Scan for the cell matching the given text and deliver its [x, y] coordinate at center. 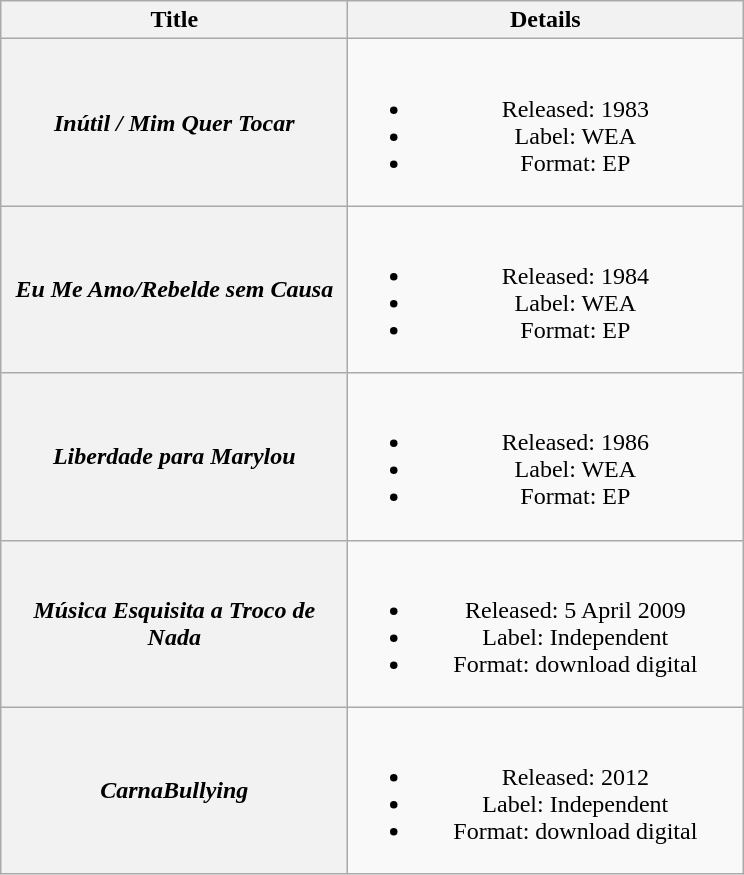
Details [546, 20]
Released: 1984Label: WEAFormat: EP [546, 290]
CarnaBullying [174, 790]
Released: 5 April 2009Label: IndependentFormat: download digital [546, 624]
Released: 1983Label: WEAFormat: EP [546, 122]
Inútil / Mim Quer Tocar [174, 122]
Liberdade para Marylou [174, 456]
Música Esquisita a Troco de Nada [174, 624]
Released: 2012Label: IndependentFormat: download digital [546, 790]
Title [174, 20]
Released: 1986Label: WEAFormat: EP [546, 456]
Eu Me Amo/Rebelde sem Causa [174, 290]
